Capture the cell that displays the provided text and extract its (x, y) central coordinate. 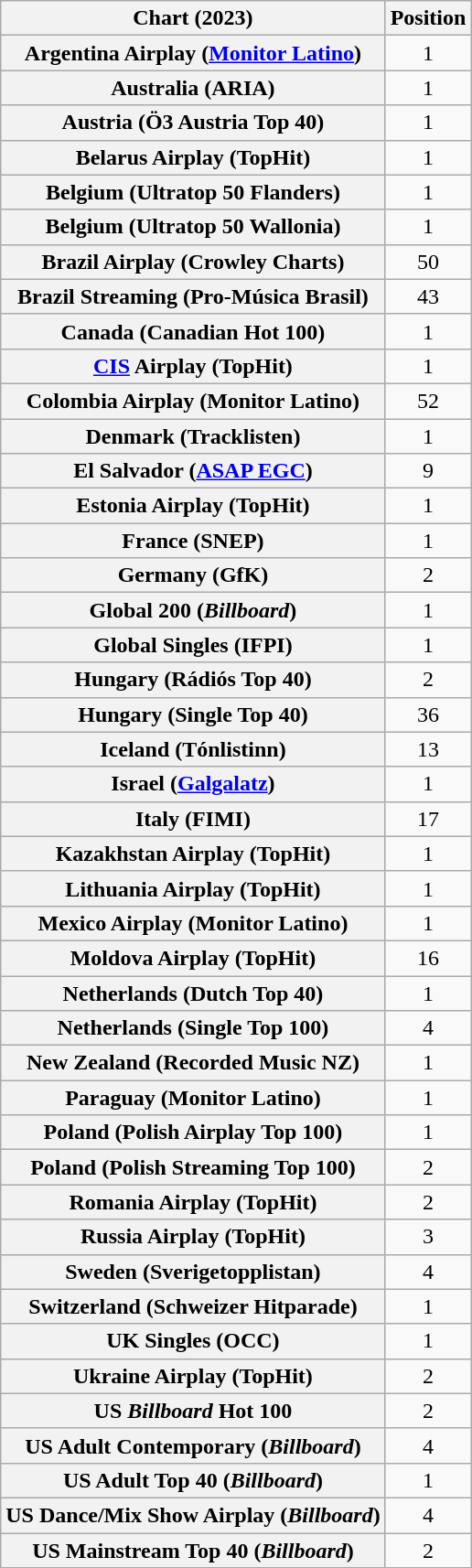
36 (428, 714)
Italy (FIMI) (193, 819)
Denmark (Tracklisten) (193, 436)
US Billboard Hot 100 (193, 1411)
Australia (ARIA) (193, 88)
Hungary (Single Top 40) (193, 714)
Brazil Streaming (Pro-Música Brasil) (193, 296)
New Zealand (Recorded Music NZ) (193, 1063)
Poland (Polish Streaming Top 100) (193, 1167)
Hungary (Rádiós Top 40) (193, 680)
Romania Airplay (TopHit) (193, 1202)
Moldova Airplay (TopHit) (193, 958)
50 (428, 262)
US Dance/Mix Show Airplay (Billboard) (193, 1515)
Netherlands (Dutch Top 40) (193, 993)
Ukraine Airplay (TopHit) (193, 1376)
CIS Airplay (TopHit) (193, 366)
Paraguay (Monitor Latino) (193, 1098)
13 (428, 749)
Austria (Ö3 Austria Top 40) (193, 123)
Kazakhstan Airplay (TopHit) (193, 854)
Estonia Airplay (TopHit) (193, 506)
Canada (Canadian Hot 100) (193, 331)
Argentina Airplay (Monitor Latino) (193, 53)
Switzerland (Schweizer Hitparade) (193, 1306)
Belgium (Ultratop 50 Flanders) (193, 192)
9 (428, 471)
Chart (2023) (193, 18)
Russia Airplay (TopHit) (193, 1237)
El Salvador (ASAP EGC) (193, 471)
US Adult Contemporary (Billboard) (193, 1445)
Brazil Airplay (Crowley Charts) (193, 262)
16 (428, 958)
43 (428, 296)
Poland (Polish Airplay Top 100) (193, 1133)
Mexico Airplay (Monitor Latino) (193, 923)
Belgium (Ultratop 50 Wallonia) (193, 227)
52 (428, 401)
17 (428, 819)
Global Singles (IFPI) (193, 645)
UK Singles (OCC) (193, 1341)
3 (428, 1237)
Position (428, 18)
Iceland (Tónlistinn) (193, 749)
US Adult Top 40 (Billboard) (193, 1480)
Israel (Galgalatz) (193, 784)
Lithuania Airplay (TopHit) (193, 888)
France (SNEP) (193, 541)
Belarus Airplay (TopHit) (193, 157)
Germany (GfK) (193, 575)
Sweden (Sverigetopplistan) (193, 1272)
Netherlands (Single Top 100) (193, 1028)
US Mainstream Top 40 (Billboard) (193, 1551)
Global 200 (Billboard) (193, 610)
Colombia Airplay (Monitor Latino) (193, 401)
